From the cell containing the given text, extract its center point as [X, Y] coordinate. 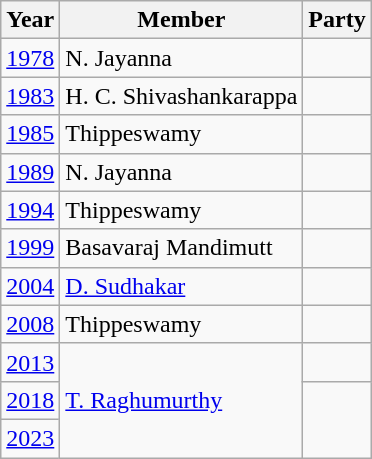
Year [30, 20]
2018 [30, 400]
2013 [30, 362]
D. Sudhakar [182, 286]
1999 [30, 248]
1994 [30, 210]
T. Raghumurthy [182, 400]
Basavaraj Mandimutt [182, 248]
2004 [30, 286]
Member [182, 20]
1978 [30, 58]
1989 [30, 172]
2023 [30, 438]
1983 [30, 96]
2008 [30, 324]
H. C. Shivashankarappa [182, 96]
1985 [30, 134]
Party [337, 20]
